Pinpoint the cell where the given text exists, returning its (X, Y) midpoint coordinate. 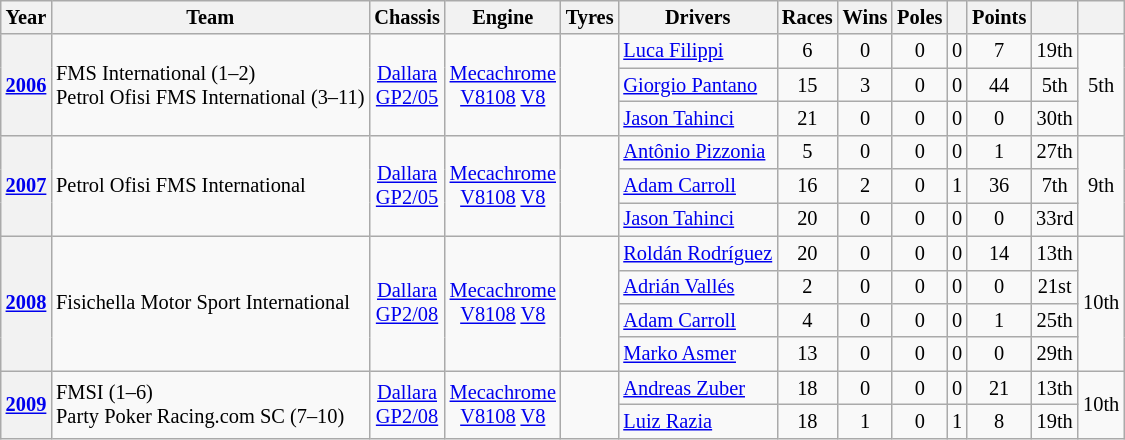
Fisichella Motor Sport International (210, 304)
2008 (26, 304)
Roldán Rodríguez (698, 253)
Luca Filippi (698, 51)
14 (999, 253)
25th (1054, 320)
Team (210, 17)
36 (999, 186)
30th (1054, 118)
7th (1054, 186)
15 (808, 85)
33rd (1054, 219)
7 (999, 51)
29th (1054, 354)
2007 (26, 186)
Wins (866, 17)
3 (866, 85)
Giorgio Pantano (698, 85)
Andreas Zuber (698, 388)
21st (1054, 287)
16 (808, 186)
6 (808, 51)
Points (999, 17)
Antônio Pizzonia (698, 152)
9th (1101, 186)
Petrol Ofisi FMS International (210, 186)
13 (808, 354)
2009 (26, 404)
Year (26, 17)
5 (808, 152)
8 (999, 421)
FMS International (1–2) Petrol Ofisi FMS International (3–11) (210, 84)
Tyres (590, 17)
Marko Asmer (698, 354)
2006 (26, 84)
Chassis (406, 17)
Drivers (698, 17)
27th (1054, 152)
Races (808, 17)
Poles (920, 17)
44 (999, 85)
Engine (503, 17)
Adrián Vallés (698, 287)
FMSI (1–6) Party Poker Racing.com SC (7–10) (210, 404)
Luiz Razia (698, 421)
4 (808, 320)
